Detect which cell encompasses the target text, then output its [x, y] center coordinate. 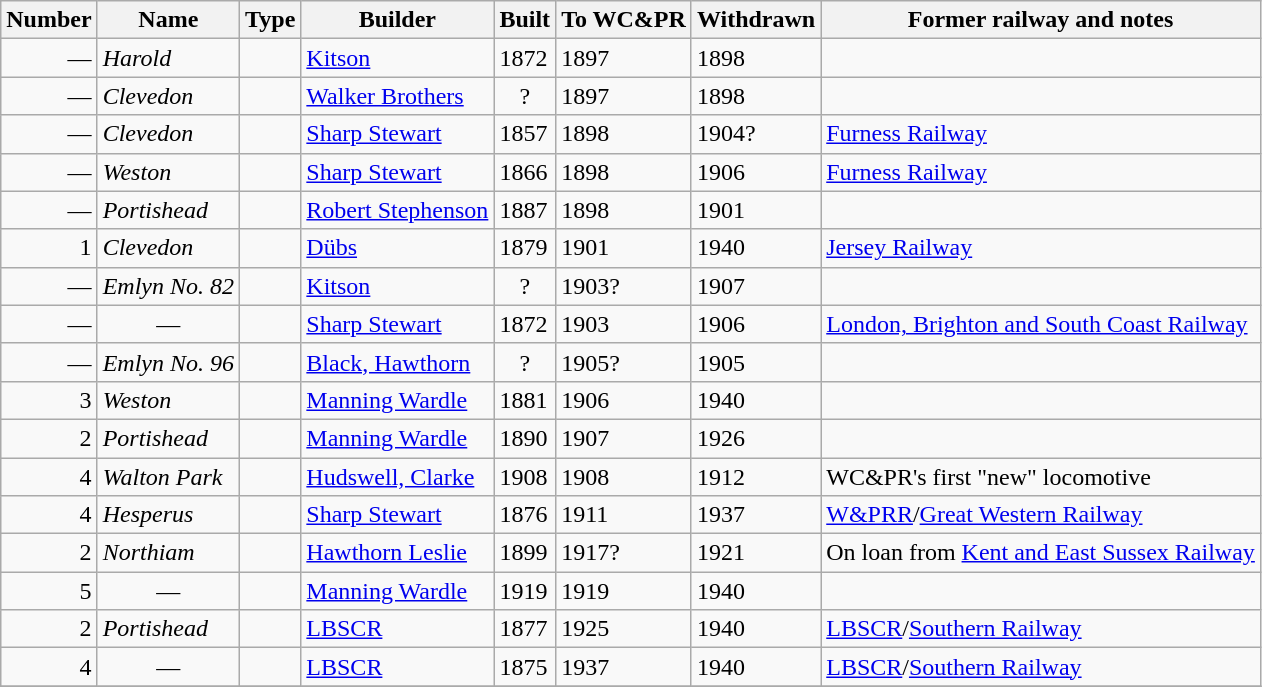
1857 [525, 134]
Jersey Railway [1041, 248]
Harold [168, 58]
Walker Brothers [398, 96]
Hawthorn Leslie [398, 553]
Hesperus [168, 515]
Former railway and notes [1041, 20]
1887 [525, 210]
1904? [756, 134]
Emlyn No. 96 [168, 362]
1917? [624, 553]
1866 [525, 172]
1899 [525, 553]
3 [49, 400]
To WC&PR [624, 20]
Name [168, 20]
Emlyn No. 82 [168, 286]
1875 [525, 667]
WC&PR's first "new" locomotive [1041, 477]
1905? [624, 362]
Walton Park [168, 477]
1879 [525, 248]
1925 [624, 629]
1 [49, 248]
1903? [624, 286]
Black, Hawthorn [398, 362]
5 [49, 591]
1921 [756, 553]
1926 [756, 438]
Number [49, 20]
1881 [525, 400]
Hudswell, Clarke [398, 477]
On loan from Kent and East Sussex Railway [1041, 553]
London, Brighton and South Coast Railway [1041, 324]
1876 [525, 515]
Type [270, 20]
Dübs [398, 248]
Built [525, 20]
Northiam [168, 553]
W&PRR/Great Western Railway [1041, 515]
1890 [525, 438]
1912 [756, 477]
Robert Stephenson [398, 210]
Withdrawn [756, 20]
1911 [624, 515]
1905 [756, 362]
Builder [398, 20]
1903 [624, 324]
1877 [525, 629]
